Scan for the cell matching the given text and deliver its (x, y) coordinate at center. 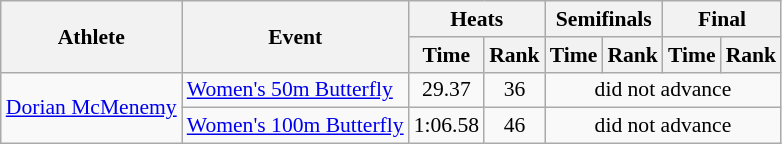
Athlete (92, 36)
1:06.58 (446, 126)
29.37 (446, 90)
Women's 100m Butterfly (296, 126)
Heats (477, 19)
46 (514, 126)
Final (722, 19)
36 (514, 90)
Dorian McMenemy (92, 108)
Event (296, 36)
Semifinals (604, 19)
Women's 50m Butterfly (296, 90)
